Pinpoint the cell where the given text exists, returning its [X, Y] midpoint coordinate. 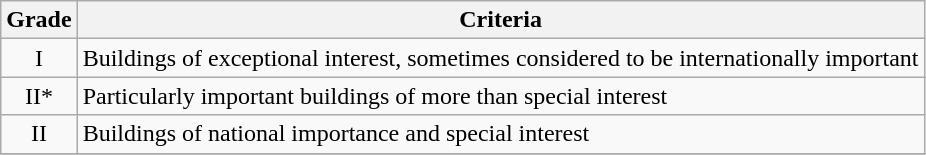
Grade [39, 20]
II [39, 134]
II* [39, 96]
Particularly important buildings of more than special interest [500, 96]
Buildings of exceptional interest, sometimes considered to be internationally important [500, 58]
Buildings of national importance and special interest [500, 134]
Criteria [500, 20]
I [39, 58]
